Detect which cell encompasses the target text, then output its [X, Y] center coordinate. 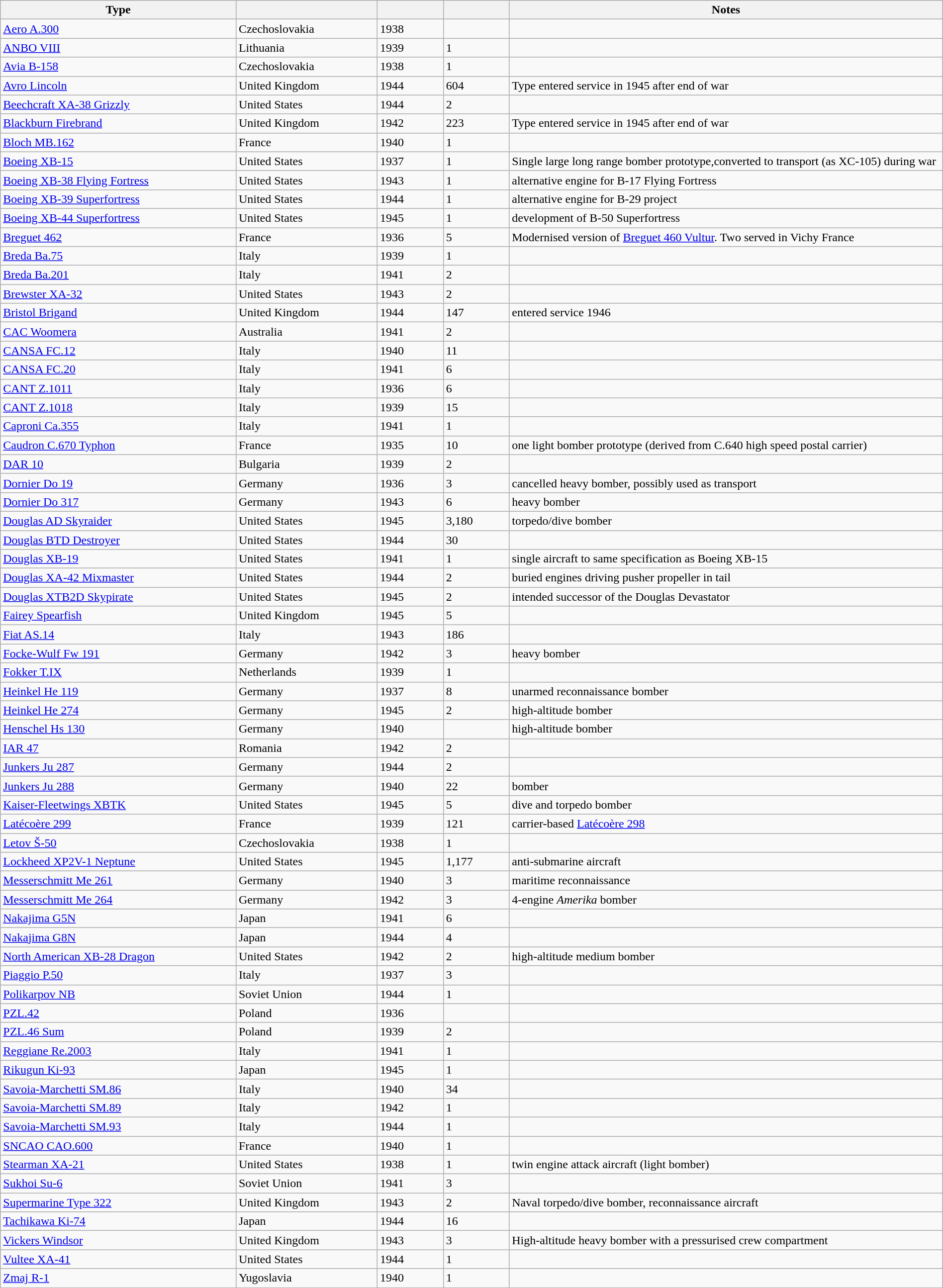
Blackburn Firebrand [118, 123]
Fairey Spearfish [118, 616]
Tachikawa Ki-74 [118, 1221]
Dornier Do 19 [118, 483]
ANBO VIII [118, 48]
Supermarine Type 322 [118, 1202]
Vickers Windsor [118, 1240]
4-engine Amerika bomber [726, 900]
Junkers Ju 287 [118, 767]
Douglas BTD Destroyer [118, 540]
IAR 47 [118, 748]
PZL.42 [118, 1013]
one light bomber prototype (derived from C.640 high speed postal carrier) [726, 445]
Naval torpedo/dive bomber, reconnaissance aircraft [726, 1202]
Savoia-Marchetti SM.93 [118, 1126]
maritime reconnaissance [726, 881]
3,180 [476, 521]
CANSA FC.20 [118, 369]
Henschel Hs 130 [118, 729]
buried engines driving pusher propeller in tail [726, 578]
dive and torpedo bomber [726, 805]
Kaiser-Fleetwings XBTK [118, 805]
147 [476, 313]
Heinkel He 274 [118, 710]
Bloch MB.162 [118, 142]
Beechcraft XA-38 Grizzly [118, 104]
Lithuania [306, 48]
Single large long range bomber prototype,converted to transport (as XC-105) during war [726, 161]
1935 [411, 445]
Boeing XB-39 Superfortress [118, 199]
Dornier Do 317 [118, 502]
twin engine attack aircraft (light bomber) [726, 1165]
Avro Lincoln [118, 86]
development of B-50 Superfortress [726, 218]
4 [476, 937]
Nakajima G8N [118, 937]
Boeing XB-38 Flying Fortress [118, 180]
alternative engine for B-29 project [726, 199]
Lockheed XP2V-1 Neptune [118, 862]
Messerschmitt Me 261 [118, 881]
carrier-based Latécoère 298 [726, 824]
223 [476, 123]
121 [476, 824]
intended successor of the Douglas Devastator [726, 597]
bomber [726, 786]
Modernised version of Breguet 460 Vultur. Two served in Vichy France [726, 237]
Bulgaria [306, 464]
CANT Z.1011 [118, 388]
cancelled heavy bomber, possibly used as transport [726, 483]
Polikarpov NB [118, 994]
Breda Ba.201 [118, 275]
186 [476, 635]
Fokker T.IX [118, 672]
Zmaj R-1 [118, 1278]
CANT Z.1018 [118, 407]
Romania [306, 748]
Douglas XB-19 [118, 559]
Caproni Ca.355 [118, 426]
Piaggio P.50 [118, 975]
15 [476, 407]
CANSA FC.12 [118, 351]
10 [476, 445]
unarmed reconnaissance bomber [726, 691]
16 [476, 1221]
1,177 [476, 862]
22 [476, 786]
Heinkel He 119 [118, 691]
Reggiane Re.2003 [118, 1051]
Rikugun Ki-93 [118, 1070]
entered service 1946 [726, 313]
Nakajima G5N [118, 919]
Focke-Wulf Fw 191 [118, 653]
single aircraft to same specification as Boeing XB-15 [726, 559]
11 [476, 351]
Netherlands [306, 672]
anti-submarine aircraft [726, 862]
Douglas XTB2D Skypirate [118, 597]
Breda Ba.75 [118, 256]
Caudron C.670 Typhon [118, 445]
High-altitude heavy bomber with a pressurised crew compartment [726, 1240]
604 [476, 86]
alternative engine for B-17 Flying Fortress [726, 180]
Australia [306, 332]
Savoia-Marchetti SM.89 [118, 1107]
Savoia-Marchetti SM.86 [118, 1089]
CAC Woomera [118, 332]
Aero A.300 [118, 29]
Letov Š-50 [118, 843]
Douglas AD Skyraider [118, 521]
Breguet 462 [118, 237]
Fiat AS.14 [118, 635]
high-altitude medium bomber [726, 956]
30 [476, 540]
Douglas XA-42 Mixmaster [118, 578]
Latécoère 299 [118, 824]
34 [476, 1089]
Vultee XA-41 [118, 1259]
Boeing XB-44 Superfortress [118, 218]
Bristol Brigand [118, 313]
Messerschmitt Me 264 [118, 900]
Yugoslavia [306, 1278]
Brewster XA-32 [118, 294]
Type [118, 10]
8 [476, 691]
torpedo/dive bomber [726, 521]
PZL.46 Sum [118, 1032]
Notes [726, 10]
Junkers Ju 288 [118, 786]
Avia B-158 [118, 67]
Sukhoi Su-6 [118, 1184]
North American XB-28 Dragon [118, 956]
Boeing XB-15 [118, 161]
SNCAO CAO.600 [118, 1145]
Stearman XA-21 [118, 1165]
DAR 10 [118, 464]
